Return (X, Y) of the center of cell containing provided text 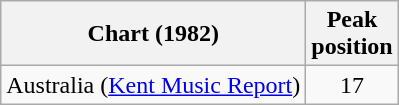
Peakposition (352, 34)
17 (352, 85)
Chart (1982) (154, 34)
Australia (Kent Music Report) (154, 85)
